Pinpoint the cell where the given text exists, returning its [x, y] midpoint coordinate. 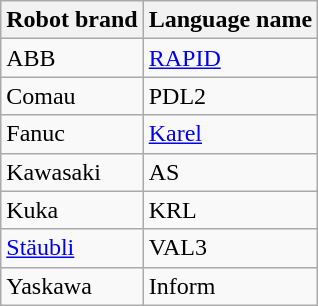
KRL [230, 210]
Robot brand [72, 20]
RAPID [230, 58]
Inform [230, 286]
PDL2 [230, 96]
Stäubli [72, 248]
Kuka [72, 210]
Fanuc [72, 134]
ABB [72, 58]
Comau [72, 96]
Yaskawa [72, 286]
AS [230, 172]
VAL3 [230, 248]
Karel [230, 134]
Language name [230, 20]
Kawasaki [72, 172]
